Search for the cell housing the specified text and yield its (x, y) center coordinate. 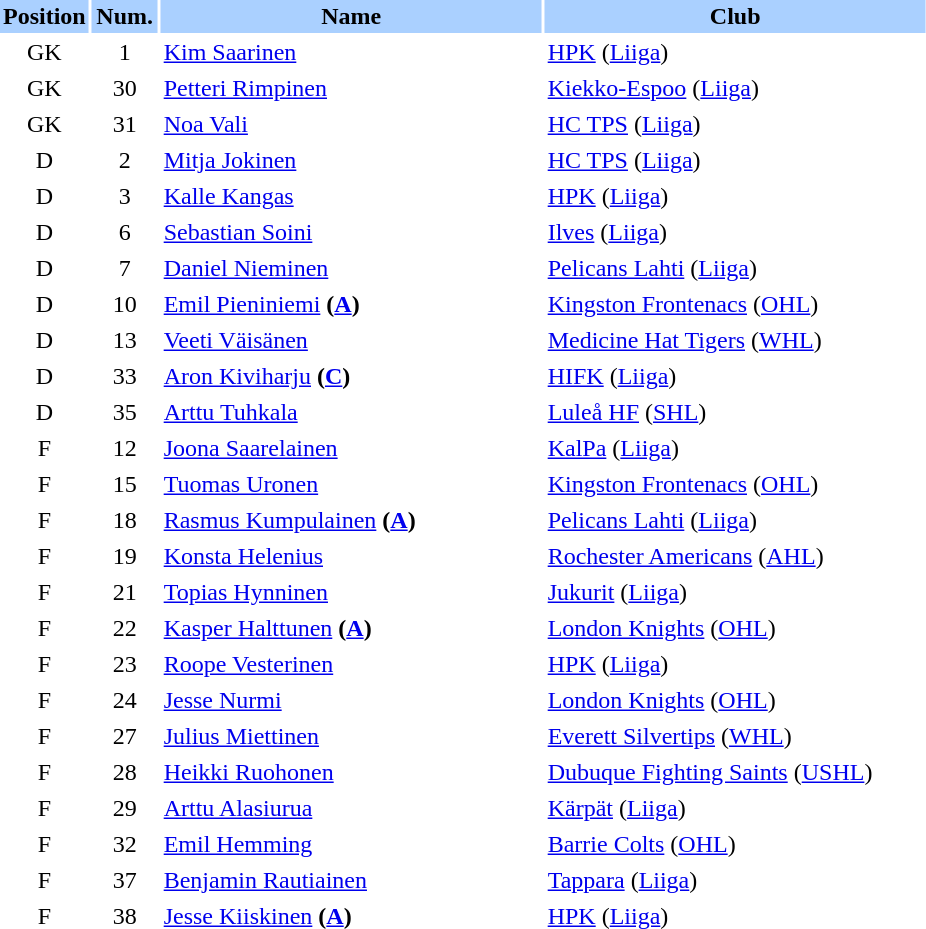
Benjamin Rautiainen (352, 880)
Aron Kiviharju (C) (352, 376)
Luleå HF (SHL) (736, 412)
Name (352, 16)
22 (125, 628)
Num. (125, 16)
Rasmus Kumpulainen (A) (352, 520)
Jukurit (Liiga) (736, 592)
Kalle Kangas (352, 196)
28 (125, 772)
24 (125, 700)
Kärpät (Liiga) (736, 808)
12 (125, 448)
13 (125, 340)
15 (125, 484)
2 (125, 160)
KalPa (Liiga) (736, 448)
Konsta Helenius (352, 556)
1 (125, 52)
Tappara (Liiga) (736, 880)
29 (125, 808)
Heikki Ruohonen (352, 772)
Veeti Väisänen (352, 340)
19 (125, 556)
Tuomas Uronen (352, 484)
Medicine Hat Tigers (WHL) (736, 340)
Jesse Nurmi (352, 700)
Position (44, 16)
35 (125, 412)
Everett Silvertips (WHL) (736, 736)
Kiekko-Espoo (Liiga) (736, 88)
Rochester Americans (AHL) (736, 556)
3 (125, 196)
Kim Saarinen (352, 52)
32 (125, 844)
Arttu Tuhkala (352, 412)
Sebastian Soini (352, 232)
Joona Saarelainen (352, 448)
10 (125, 304)
Dubuque Fighting Saints (USHL) (736, 772)
Emil Pieniniemi (A) (352, 304)
Julius Miettinen (352, 736)
21 (125, 592)
33 (125, 376)
Noa Vali (352, 124)
Topias Hynninen (352, 592)
Kasper Halttunen (A) (352, 628)
18 (125, 520)
Roope Vesterinen (352, 664)
30 (125, 88)
Emil Hemming (352, 844)
Mitja Jokinen (352, 160)
37 (125, 880)
23 (125, 664)
Club (736, 16)
Petteri Rimpinen (352, 88)
6 (125, 232)
27 (125, 736)
Barrie Colts (OHL) (736, 844)
Daniel Nieminen (352, 268)
Ilves (Liiga) (736, 232)
31 (125, 124)
7 (125, 268)
HIFK (Liiga) (736, 376)
Arttu Alasiurua (352, 808)
